Return the [X, Y] coordinate for the center point of the cell that contains the specified text.  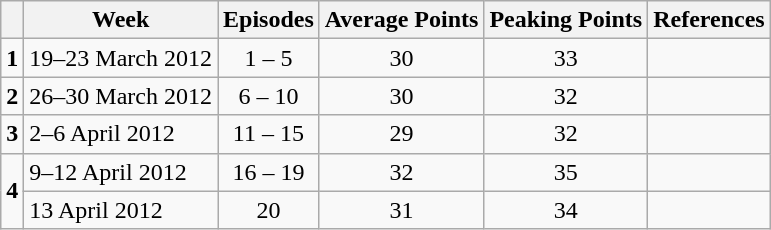
2 [12, 96]
1 – 5 [269, 58]
9–12 April 2012 [121, 172]
References [710, 20]
33 [566, 58]
Episodes [269, 20]
31 [402, 210]
4 [12, 191]
6 – 10 [269, 96]
19–23 March 2012 [121, 58]
29 [402, 134]
3 [12, 134]
13 April 2012 [121, 210]
16 – 19 [269, 172]
34 [566, 210]
1 [12, 58]
Week [121, 20]
20 [269, 210]
11 – 15 [269, 134]
Average Points [402, 20]
26–30 March 2012 [121, 96]
2–6 April 2012 [121, 134]
35 [566, 172]
Peaking Points [566, 20]
